Extract the (x, y) coordinate from the center of the cell holding the provided text.  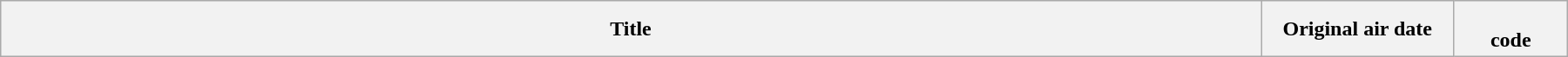
code (1511, 29)
Title (631, 29)
Original air date (1357, 29)
